From the cell containing the given text, extract its center point as [x, y] coordinate. 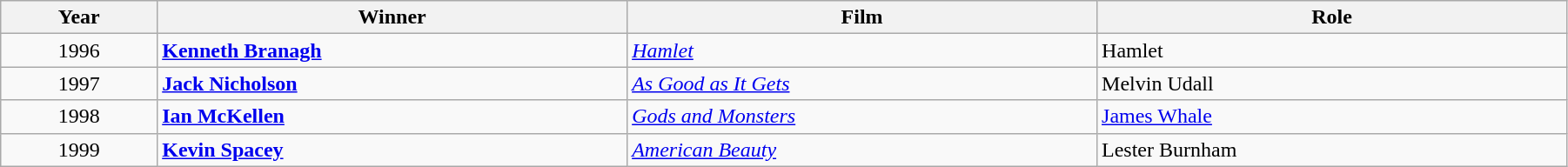
Film [862, 17]
1998 [79, 117]
1999 [79, 150]
Kevin Spacey [392, 150]
James Whale [1332, 117]
Lester Burnham [1332, 150]
Ian McKellen [392, 117]
Year [79, 17]
Winner [392, 17]
American Beauty [862, 150]
Jack Nicholson [392, 83]
Kenneth Branagh [392, 50]
1997 [79, 83]
1996 [79, 50]
Melvin Udall [1332, 83]
As Good as It Gets [862, 83]
Gods and Monsters [862, 117]
Role [1332, 17]
